Locate the cell with the specified text and output its [X, Y] center coordinate. 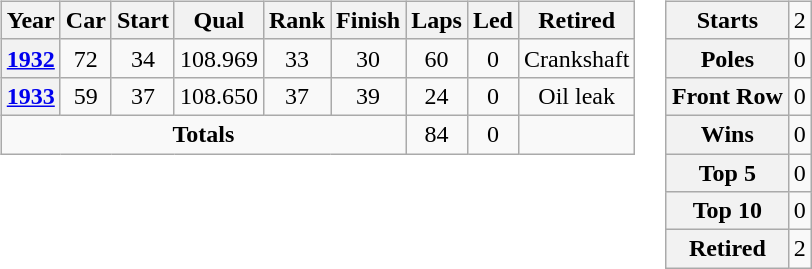
39 [368, 96]
72 [86, 58]
Laps [437, 20]
Finish [368, 20]
30 [368, 58]
Poles [727, 58]
108.650 [218, 96]
1932 [30, 58]
84 [437, 134]
1933 [30, 96]
Oil leak [576, 96]
59 [86, 96]
Top 10 [727, 211]
Front Row [727, 96]
Led [492, 20]
Wins [727, 134]
Totals [203, 134]
34 [142, 58]
108.969 [218, 58]
Qual [218, 20]
33 [296, 58]
24 [437, 96]
Top 5 [727, 173]
Rank [296, 20]
Starts [727, 20]
Crankshaft [576, 58]
Start [142, 20]
Car [86, 20]
Year [30, 20]
60 [437, 58]
